Pinpoint the cell where the given text exists, returning its [x, y] midpoint coordinate. 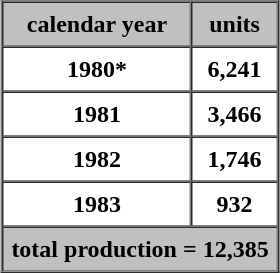
calendar year [96, 24]
1981 [96, 114]
1,746 [235, 158]
6,241 [235, 68]
1980* [96, 68]
3,466 [235, 114]
units [235, 24]
total production = 12,385 [140, 248]
1983 [96, 204]
1982 [96, 158]
932 [235, 204]
